Return (x, y) of the center of cell containing provided text 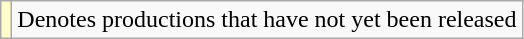
Denotes productions that have not yet been released (267, 20)
